Locate the cell with the specified text and output its (X, Y) center coordinate. 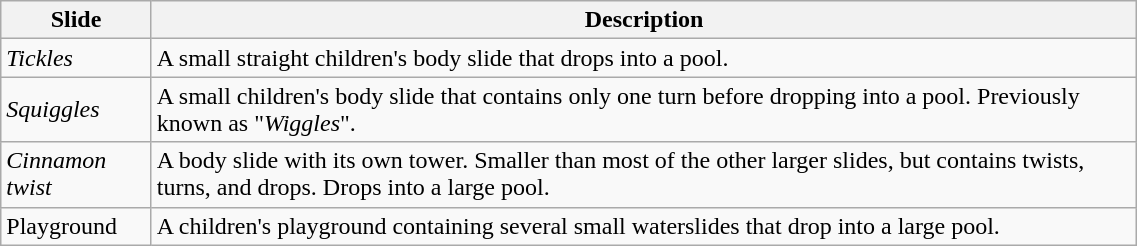
Playground (76, 226)
A small children's body slide that contains only one turn before dropping into a pool. Previously known as "Wiggles". (644, 110)
A children's playground containing several small waterslides that drop into a large pool. (644, 226)
Tickles (76, 58)
Squiggles (76, 110)
Cinnamon twist (76, 174)
A body slide with its own tower. Smaller than most of the other larger slides, but contains twists, turns, and drops. Drops into a large pool. (644, 174)
A small straight children's body slide that drops into a pool. (644, 58)
Description (644, 20)
Slide (76, 20)
